Extract the [X, Y] coordinate from the center of the cell holding the provided text.  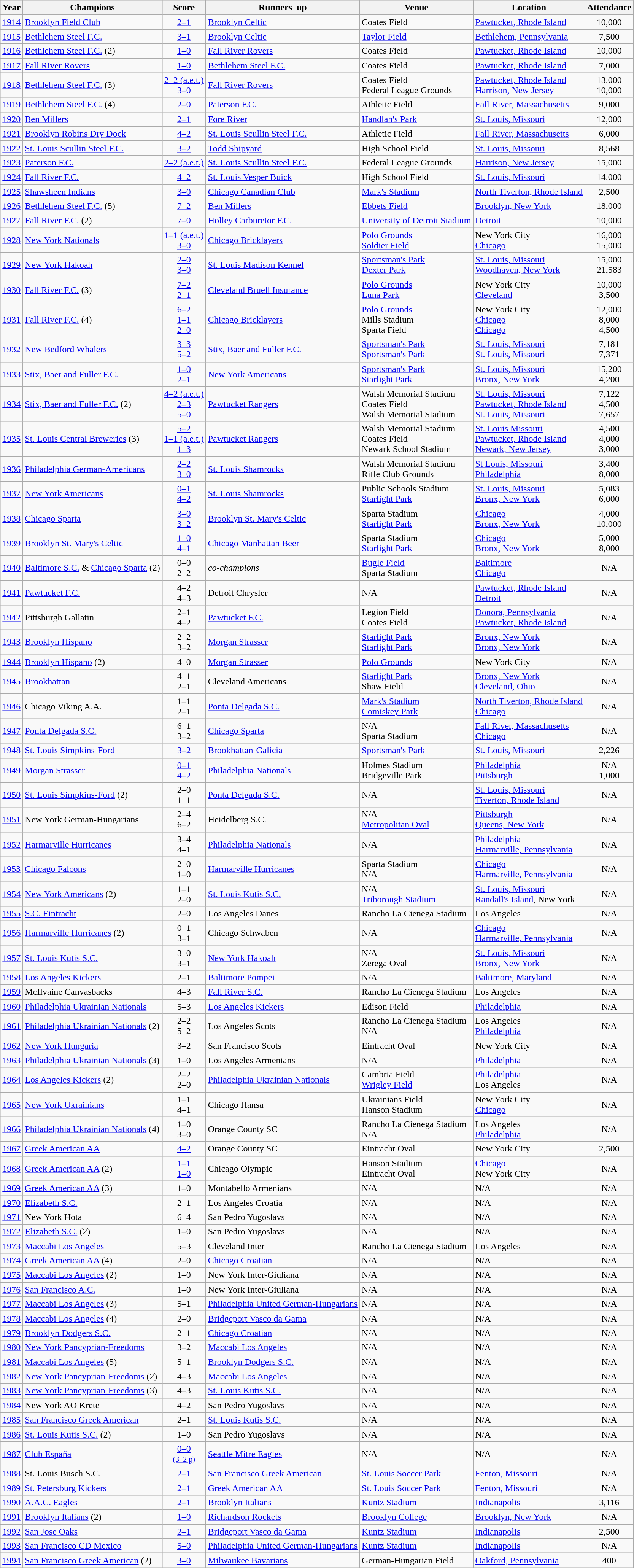
PhiladelphiaPittsburgh [529, 770]
1943 [11, 642]
3–1 [184, 37]
Greek American AA (3) [92, 1188]
1971 [11, 1217]
1921 [11, 134]
Attendance [609, 8]
1–1 (a.e.t.)3–0 [184, 240]
San Francisco CD Mexico [92, 1546]
New York Pancyprian-Freedoms [92, 1347]
1916 [11, 51]
5–0 [184, 1546]
Donora, PennsylvaniaPawtucket, Rhode Island [529, 618]
1986 [11, 1434]
Legion FieldCoates Field [416, 618]
1965 [11, 1105]
Starlight ParkShaw Field [416, 682]
Federal League Grounds [416, 162]
2,226 [609, 751]
Milwaukee Bavarians [283, 1560]
Chicago Viking A.A. [92, 706]
San Jose Oaks [92, 1531]
N/AMetropolitan Oval [416, 819]
Mark's StadiumComiskey Park [416, 706]
1917 [11, 65]
University of Detroit Stadium [416, 221]
Fall River F.C. (4) [92, 320]
1982 [11, 1376]
3–44–1 [184, 844]
1923 [11, 162]
New York CityCleveland [529, 290]
1987 [11, 1454]
1935 [11, 439]
Stix, Baer and Fuller F.C. (2) [92, 404]
1972 [11, 1231]
1969 [11, 1188]
1932 [11, 349]
Polo GroundsSoldier Field [416, 240]
1980 [11, 1347]
Hanson StadiumEintracht Oval [416, 1169]
1–12–1 [184, 706]
Sportsman's ParkStarlight Park [416, 374]
Brooklyn Robins Dry Dock [92, 134]
Richardson Rockets [283, 1517]
St. Louis Central Breweries (3) [92, 439]
1–11–0 [184, 1169]
New York AO Krete [92, 1405]
Pittsburgh Gallatin [92, 618]
North Tiverton, Rhode Island [529, 191]
North Tiverton, Rhode IslandChicago [529, 706]
St. Louis, MissouriTiverton, Rhode Island [529, 795]
Bethlehem Steel F.C. (4) [92, 105]
Elizabeth S.C. [92, 1202]
Taylor Field [416, 37]
0–13–1 [184, 933]
1992 [11, 1531]
S.C. Eintracht [92, 913]
4–2 (a.e.t.)2–35–0 [184, 404]
Sparta StadiumN/A [416, 869]
Club España [92, 1454]
Brooklyn Italians (2) [92, 1517]
Baltimore S.C. & Chicago Sparta (2) [92, 568]
Maccabi Los Angeles (3) [92, 1304]
2–03–0 [184, 265]
3–03–1 [184, 958]
1927 [11, 221]
2–25–2 [184, 1026]
5,0008,000 [609, 543]
San Francisco Scots [283, 1046]
7–0 [184, 221]
1958 [11, 978]
1925 [11, 191]
3,4008,000 [609, 469]
Holmes StadiumBridgeville Park [416, 770]
Cleveland Inter [283, 1246]
1945 [11, 682]
N/ATriborough Stadium [416, 894]
Todd Shipyard [283, 148]
St. Louis Busch S.C. [92, 1473]
1974 [11, 1261]
Polo GroundsLuna Park [416, 290]
Walsh Memorial StadiumCoates FieldNewark School Stadium [416, 439]
N/AZerega Oval [416, 958]
A.A.C. Eagles [92, 1503]
1939 [11, 543]
14,000 [609, 177]
1981 [11, 1362]
New York German-Hungarians [92, 819]
Fall River F.C. (3) [92, 290]
1952 [11, 844]
1975 [11, 1275]
Greek American AA (2) [92, 1169]
N/ASparta Stadium [416, 731]
Harmarville Hurricanes (2) [92, 933]
1–04–1 [184, 543]
Public Schools StadiumStarlight Park [416, 494]
9,000 [609, 105]
St. Louis Kutis S.C. (2) [92, 1434]
8,568 [609, 148]
1924 [11, 177]
New York Pancyprian-Freedoms (2) [92, 1376]
3–03–2 [184, 518]
1938 [11, 518]
3–35–2 [184, 349]
1–02–1 [184, 374]
1970 [11, 1202]
Bronx, New YorkCleveland, Ohio [529, 682]
7–2 [184, 206]
1933 [11, 374]
Runners–up [283, 8]
ChicagoNew York City [529, 1169]
1964 [11, 1080]
New York Hota [92, 1217]
1–03–0 [184, 1129]
1930 [11, 290]
New Bedford Whalers [92, 349]
St. Louis Simpkins-Ford [92, 751]
4–0 [184, 662]
Chicago Manhattan Beer [283, 543]
New York Americans (2) [92, 894]
Maccabi Los Angeles (4) [92, 1318]
N/A1,000 [609, 770]
7,1224,5007,657 [609, 404]
1955 [11, 913]
6,000 [609, 134]
4–24–3 [184, 593]
Los Angeles Armenians [283, 1060]
PhiladelphiaLos Angeles [529, 1080]
6–4 [184, 1217]
1961 [11, 1026]
Philadelphia Ukrainian Nationals (3) [92, 1060]
Brooklyn Field Club [92, 22]
6–21–12–0 [184, 320]
1993 [11, 1546]
Fall River F.C. [92, 177]
2–2 (a.e.t.)3–0 [184, 85]
Brookhattan [92, 682]
1954 [11, 894]
New York Ukrainians [92, 1105]
Walsh Memorial StadiumRifle Club Grounds [416, 469]
1957 [11, 958]
San Francisco Greek American (2) [92, 1560]
Baltimore Pompei [283, 978]
Polo Grounds [416, 662]
15,00021,583 [609, 265]
2–2 2–0 [184, 1080]
400 [609, 1560]
1985 [11, 1420]
Starlight ParkStarlight Park [416, 642]
16,00015,000 [609, 240]
Chicago Schwaben [283, 933]
2–01–0 [184, 869]
Sportsman's ParkDexter Park [416, 265]
1968 [11, 1169]
1944 [11, 662]
3,116 [609, 1503]
Cambria FieldWrigley Field [416, 1080]
1931 [11, 320]
Shawsheen Indians [92, 191]
New York Pancyprian-Freedoms (3) [92, 1391]
1991 [11, 1517]
Los Angeles Croatia [283, 1202]
Location [529, 8]
Pawtucket, Rhode IslandHarrison, New Jersey [529, 85]
Sportsman's ParkSportsman's Park [416, 349]
St Louis, MissouriPhiladelphia [529, 469]
St. Petersburg Kickers [92, 1488]
1948 [11, 751]
1959 [11, 992]
Sportsman's Park [416, 751]
Maccabi Los Angeles (5) [92, 1362]
New York Nationals [92, 240]
7,1817,371 [609, 349]
1940 [11, 568]
13,00010,000 [609, 85]
Score [184, 8]
1984 [11, 1405]
4,00010,000 [609, 518]
7,500 [609, 37]
Cleveland Bruell Insurance [283, 290]
Handlan's Park [416, 119]
1920 [11, 119]
Detroit Chrysler [283, 593]
1937 [11, 494]
2–2 3–2 [184, 642]
St. Louis Simpkins-Ford (2) [92, 795]
1951 [11, 819]
Walsh Memorial StadiumCoates FieldWalsh Memorial Stadium [416, 404]
1929 [11, 265]
1953 [11, 869]
1994 [11, 1560]
St. Louis, MissouriPawtucket, Rhode IslandSt. Louis, Missouri [529, 404]
1989 [11, 1488]
2–14–2 [184, 618]
4,5004,0003,000 [609, 439]
Year [11, 8]
1918 [11, 85]
Bethlehem Steel F.C. (3) [92, 85]
Seattle Mitre Eagles [283, 1454]
St. Louis, MissouriRandall's Island, New York [529, 894]
1979 [11, 1333]
1–14–1 [184, 1105]
Holley Carburetor F.C. [283, 221]
1926 [11, 206]
Philadelphia Ukrainian Nationals (2) [92, 1026]
Los Angeles Kickers (2) [92, 1080]
Brookhattan-Galicia [283, 751]
0–0(3–2 p) [184, 1454]
St. Louis Vesper Buick [283, 177]
Philadelphia German-Americans [92, 469]
Mark's Stadium [416, 191]
1950 [11, 795]
Montabello Armenians [283, 1188]
1967 [11, 1149]
Brooklyn Hispano [92, 642]
Venue [416, 8]
1947 [11, 731]
New York CityChicagoChicago [529, 320]
Bethlehem, Pennsylvania [529, 37]
Oakford, Pennsylvania [529, 1560]
18,000 [609, 206]
1–12–0 [184, 894]
Fall River S.C. [283, 992]
1978 [11, 1318]
Bethlehem Steel F.C. (2) [92, 51]
St. Louis, MissouriSt. Louis, Missouri [529, 349]
Brooklyn College [416, 1517]
PhiladelphiaHarmarville, Pennsylvania [529, 844]
Brooklyn Hispano (2) [92, 662]
Cleveland Americans [283, 682]
15,2004,200 [609, 374]
5–21–1 (a.e.t.)1–3 [184, 439]
Maccabi Los Angeles (2) [92, 1275]
1990 [11, 1503]
12,000 [609, 119]
PittsburghQueens, New York [529, 819]
Bethlehem Steel F.C. (5) [92, 206]
Ukrainians FieldHanson Stadium [416, 1105]
1988 [11, 1473]
Edison Field [416, 1007]
Champions [92, 8]
McIlvaine Canvasbacks [92, 992]
5,0836,000 [609, 494]
1946 [11, 706]
San Francisco A.C. [92, 1290]
Pawtucket, Rhode IslandDetroit [529, 593]
1973 [11, 1246]
Polo GroundsMills StadiumSparta Field [416, 320]
Elizabeth S.C. (2) [92, 1231]
1922 [11, 148]
10,0003,500 [609, 290]
Fall River F.C. (2) [92, 221]
Harrison, New Jersey [529, 162]
1949 [11, 770]
1936 [11, 469]
2–23–0 [184, 469]
1976 [11, 1290]
6–13–2 [184, 731]
Baltimore, Maryland [529, 978]
Bugle FieldSparta Stadium [416, 568]
1960 [11, 1007]
1977 [11, 1304]
Los Angeles Scots [283, 1026]
Greek American AA (4) [92, 1261]
Los Angeles Danes [283, 913]
Philadelphia Ukrainian Nationals (4) [92, 1129]
German-Hungarian Field [416, 1560]
Fall River, MassachusettsChicago [529, 731]
Detroit [529, 221]
Coates FieldFederal League Grounds [416, 85]
1963 [11, 1060]
0–02–2 [184, 568]
Bronx, New YorkBronx, New York [529, 642]
St. Louis Madison Kennel [283, 265]
Chicago Canadian Club [283, 191]
1956 [11, 933]
co-champions [283, 568]
7,000 [609, 65]
Heidelberg S.C. [283, 819]
2–46–2 [184, 819]
Fore River [283, 119]
1983 [11, 1391]
1962 [11, 1046]
2–01–1 [184, 795]
1914 [11, 22]
Ebbets Field [416, 206]
St. Louis, MissouriWoodhaven, New York [529, 265]
12,0008,0004,500 [609, 320]
1941 [11, 593]
1942 [11, 618]
7–22–1 [184, 290]
1934 [11, 404]
1928 [11, 240]
Brooklyn Italians [283, 1503]
St. Louis MissouriPawtucket, Rhode IslandNewark, New Jersey [529, 439]
1915 [11, 37]
15,000 [609, 162]
New York Hungaria [92, 1046]
1966 [11, 1129]
Chicago Hansa [283, 1105]
2–2 (a.e.t.) [184, 162]
Chicago Falcons [92, 869]
Chicago Olympic [283, 1169]
4–12–1 [184, 682]
BaltimoreChicago [529, 568]
1919 [11, 105]
